Return [x, y] of the center of cell containing provided text 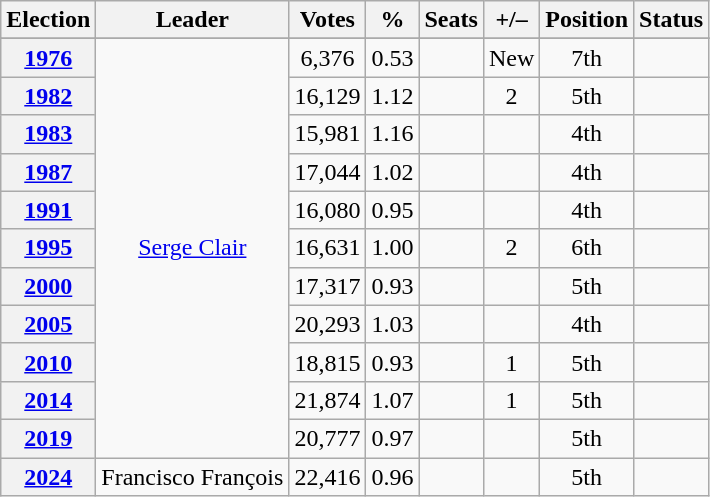
% [392, 20]
Leader [192, 20]
1982 [48, 96]
15,981 [328, 134]
2005 [48, 324]
1983 [48, 134]
1.00 [392, 248]
1976 [48, 58]
1.07 [392, 400]
17,317 [328, 286]
2010 [48, 362]
16,080 [328, 210]
1987 [48, 172]
20,777 [328, 438]
Serge Clair [192, 248]
16,129 [328, 96]
2024 [48, 477]
1.16 [392, 134]
2019 [48, 438]
6,376 [328, 58]
16,631 [328, 248]
New [511, 58]
0.96 [392, 477]
0.97 [392, 438]
+/– [511, 20]
1.12 [392, 96]
1.03 [392, 324]
Status [672, 20]
Election [48, 20]
Seats [451, 20]
1991 [48, 210]
2014 [48, 400]
0.53 [392, 58]
18,815 [328, 362]
Position [587, 20]
0.95 [392, 210]
1995 [48, 248]
17,044 [328, 172]
7th [587, 58]
1.02 [392, 172]
22,416 [328, 477]
20,293 [328, 324]
2000 [48, 286]
Votes [328, 20]
6th [587, 248]
Francisco François [192, 477]
21,874 [328, 400]
